Return the (x, y) coordinate for the center point of the cell that contains the specified text.  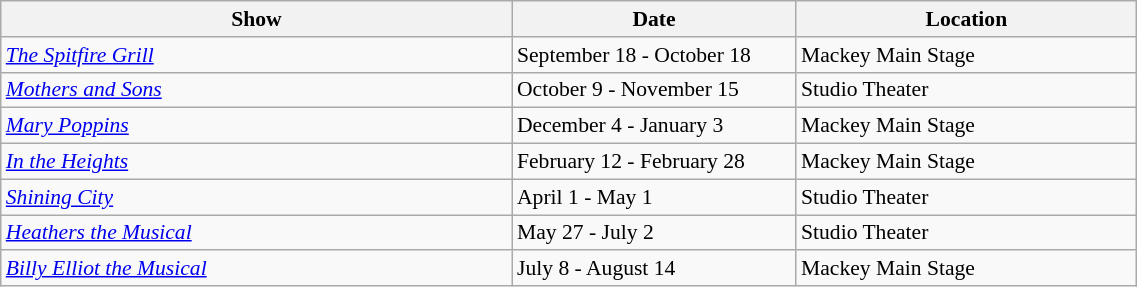
May 27 - July 2 (654, 233)
December 4 - January 3 (654, 126)
The Spitfire Grill (256, 55)
In the Heights (256, 162)
Date (654, 19)
Mothers and Sons (256, 90)
Mary Poppins (256, 126)
July 8 - August 14 (654, 269)
April 1 - May 1 (654, 197)
Heathers the Musical (256, 233)
Location (966, 19)
September 18 - October 18 (654, 55)
Show (256, 19)
February 12 - February 28 (654, 162)
October 9 - November 15 (654, 90)
Shining City (256, 197)
Billy Elliot the Musical (256, 269)
